Return the [x, y] coordinate for the center point of the cell that contains the specified text.  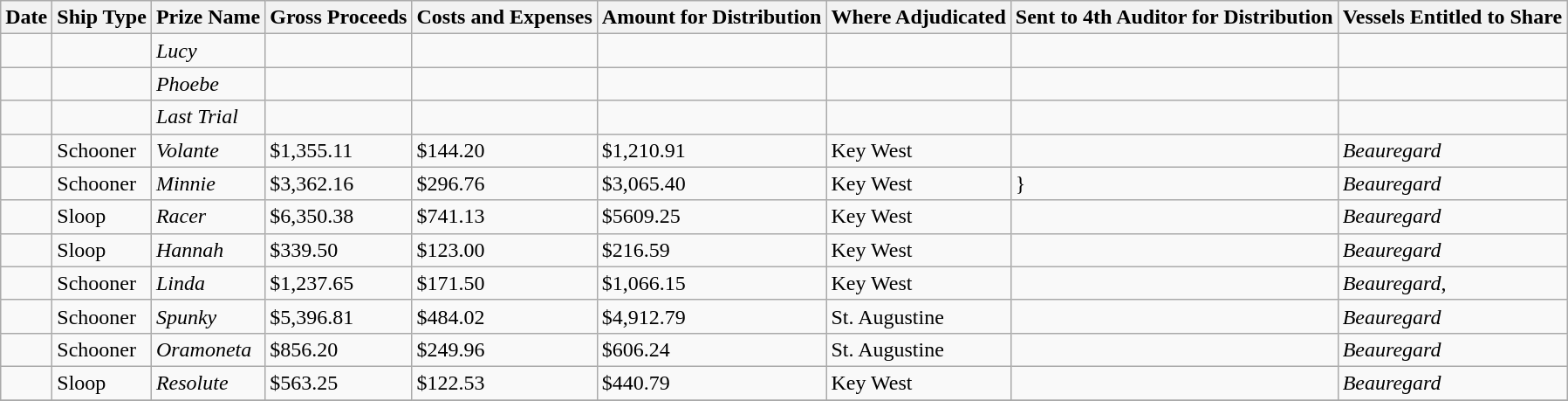
$1,210.91 [712, 150]
Resolute [208, 383]
$5609.25 [712, 217]
Volante [208, 150]
Prize Name [208, 17]
Oramoneta [208, 349]
Gross Proceeds [339, 17]
Sent to 4th Auditor for Distribution [1174, 17]
Lucy [208, 51]
$3,065.40 [712, 183]
Racer [208, 217]
$171.50 [504, 283]
Amount for Distribution [712, 17]
Where Adjudicated [918, 17]
$606.24 [712, 349]
Beauregard, [1452, 283]
$6,350.38 [339, 217]
Phoebe [208, 84]
$1,355.11 [339, 150]
$249.96 [504, 349]
$856.20 [339, 349]
$484.02 [504, 316]
$4,912.79 [712, 316]
Costs and Expenses [504, 17]
Minnie [208, 183]
Hannah [208, 250]
$3,362.16 [339, 183]
$440.79 [712, 383]
$5,396.81 [339, 316]
Date [26, 17]
Spunky [208, 316]
$216.59 [712, 250]
$144.20 [504, 150]
$741.13 [504, 217]
$1,237.65 [339, 283]
Vessels Entitled to Share [1452, 17]
$1,066.15 [712, 283]
} [1174, 183]
Last Trial [208, 117]
$122.53 [504, 383]
Linda [208, 283]
$339.50 [339, 250]
$563.25 [339, 383]
Ship Type [102, 17]
$123.00 [504, 250]
$296.76 [504, 183]
